Pinpoint the cell where the given text exists, returning its (X, Y) midpoint coordinate. 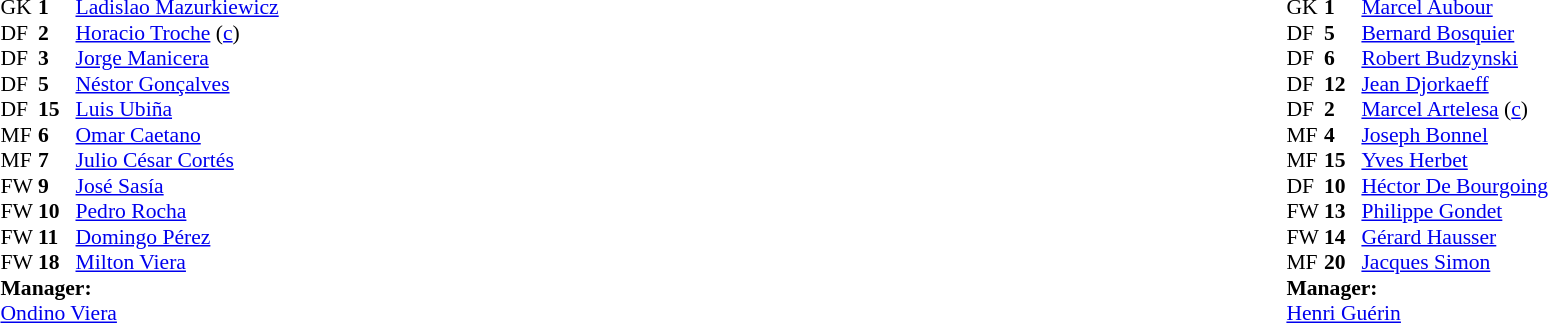
Philippe Gondet (1454, 211)
9 (57, 186)
7 (57, 161)
Gérard Hausser (1454, 237)
Pedro Rocha (178, 211)
Yves Herbet (1454, 161)
Joseph Bonnel (1454, 135)
Bernard Bosquier (1454, 33)
Marcel Artelesa (c) (1454, 109)
Héctor De Bourgoing (1454, 186)
11 (57, 237)
18 (57, 263)
Domingo Pérez (178, 237)
Jacques Simon (1454, 263)
13 (1343, 211)
Horacio Troche (c) (178, 33)
14 (1343, 237)
Omar Caetano (178, 135)
Robert Budzynski (1454, 59)
20 (1343, 263)
Néstor Gonçalves (178, 84)
12 (1343, 84)
José Sasía (178, 186)
Jorge Manicera (178, 59)
Milton Viera (178, 263)
4 (1343, 135)
3 (57, 59)
Julio César Cortés (178, 161)
Jean Djorkaeff (1454, 84)
Luis Ubiña (178, 109)
